Identify which cell holds the provided text, then report its [x, y] central coordinate. 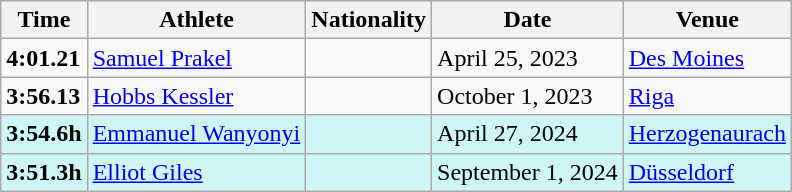
April 27, 2024 [528, 134]
Emmanuel Wanyonyi [196, 134]
April 25, 2023 [528, 58]
4:01.21 [44, 58]
Riga [707, 96]
Hobbs Kessler [196, 96]
October 1, 2023 [528, 96]
September 1, 2024 [528, 172]
Time [44, 20]
3:51.3h [44, 172]
Samuel Prakel [196, 58]
3:54.6h [44, 134]
Düsseldorf [707, 172]
Nationality [369, 20]
Date [528, 20]
3:56.13 [44, 96]
Herzogenaurach [707, 134]
Elliot Giles [196, 172]
Athlete [196, 20]
Des Moines [707, 58]
Venue [707, 20]
